Locate the cell with the specified text and output its [x, y] center coordinate. 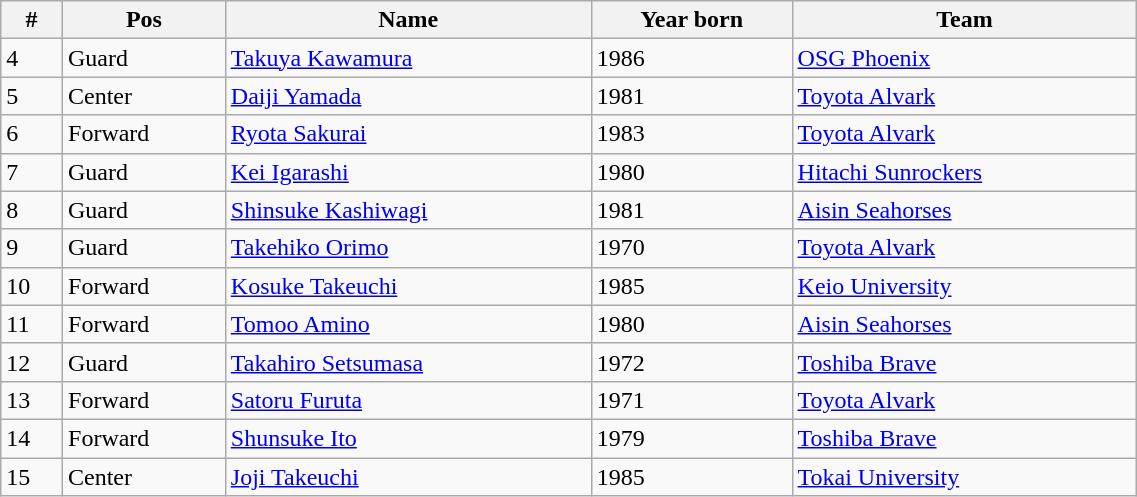
15 [32, 477]
4 [32, 58]
Daiji Yamada [408, 96]
Shinsuke Kashiwagi [408, 210]
Takuya Kawamura [408, 58]
1983 [692, 134]
Tomoo Amino [408, 324]
Ryota Sakurai [408, 134]
10 [32, 286]
Name [408, 20]
Joji Takeuchi [408, 477]
1986 [692, 58]
1970 [692, 248]
Tokai University [964, 477]
Pos [144, 20]
Shunsuke Ito [408, 438]
Satoru Furuta [408, 400]
OSG Phoenix [964, 58]
Keio University [964, 286]
13 [32, 400]
# [32, 20]
9 [32, 248]
7 [32, 172]
8 [32, 210]
Takahiro Setsumasa [408, 362]
14 [32, 438]
Team [964, 20]
Hitachi Sunrockers [964, 172]
Year born [692, 20]
Takehiko Orimo [408, 248]
1972 [692, 362]
5 [32, 96]
12 [32, 362]
1979 [692, 438]
Kei Igarashi [408, 172]
6 [32, 134]
11 [32, 324]
1971 [692, 400]
Kosuke Takeuchi [408, 286]
